For the text-containing cell, return its midpoint in (x, y) coordinate format. 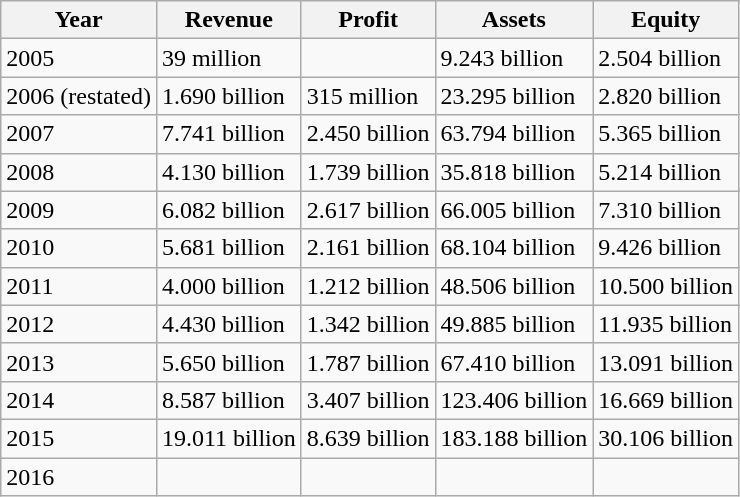
5.365 billion (666, 134)
9.243 billion (514, 58)
Year (79, 20)
123.406 billion (514, 400)
2010 (79, 248)
7.741 billion (228, 134)
13.091 billion (666, 362)
2016 (79, 477)
Equity (666, 20)
2009 (79, 210)
49.885 billion (514, 324)
2006 (restated) (79, 96)
5.650 billion (228, 362)
2014 (79, 400)
8.587 billion (228, 400)
35.818 billion (514, 172)
Assets (514, 20)
4.000 billion (228, 286)
9.426 billion (666, 248)
4.430 billion (228, 324)
11.935 billion (666, 324)
67.410 billion (514, 362)
6.082 billion (228, 210)
19.011 billion (228, 438)
2013 (79, 362)
39 million (228, 58)
7.310 billion (666, 210)
8.639 billion (368, 438)
2.820 billion (666, 96)
68.104 billion (514, 248)
1.342 billion (368, 324)
1.787 billion (368, 362)
2.450 billion (368, 134)
2011 (79, 286)
5.681 billion (228, 248)
3.407 billion (368, 400)
2.504 billion (666, 58)
315 million (368, 96)
66.005 billion (514, 210)
1.739 billion (368, 172)
30.106 billion (666, 438)
Profit (368, 20)
63.794 billion (514, 134)
2008 (79, 172)
10.500 billion (666, 286)
183.188 billion (514, 438)
1.690 billion (228, 96)
1.212 billion (368, 286)
Revenue (228, 20)
23.295 billion (514, 96)
48.506 billion (514, 286)
2007 (79, 134)
2.161 billion (368, 248)
16.669 billion (666, 400)
2012 (79, 324)
4.130 billion (228, 172)
2015 (79, 438)
5.214 billion (666, 172)
2.617 billion (368, 210)
2005 (79, 58)
